Return the [X, Y] coordinate for the center point of the cell that contains the specified text.  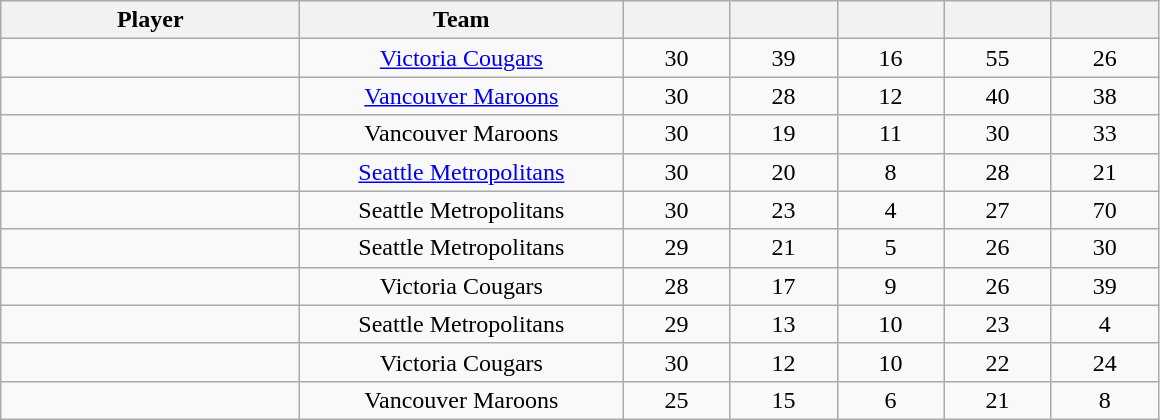
38 [1104, 96]
15 [784, 400]
27 [998, 210]
16 [890, 58]
70 [1104, 210]
20 [784, 172]
13 [784, 324]
25 [676, 400]
11 [890, 134]
5 [890, 248]
Player [150, 20]
40 [998, 96]
6 [890, 400]
19 [784, 134]
33 [1104, 134]
24 [1104, 362]
Team [462, 20]
55 [998, 58]
22 [998, 362]
9 [890, 286]
17 [784, 286]
